Identify which cell holds the provided text, then report its [X, Y] central coordinate. 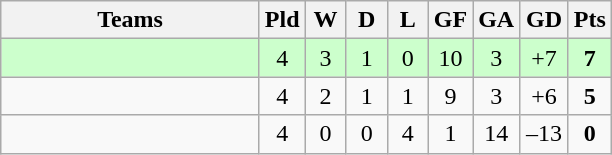
L [408, 20]
GD [544, 20]
+6 [544, 96]
5 [590, 96]
Pld [282, 20]
9 [450, 96]
–13 [544, 134]
7 [590, 58]
D [366, 20]
2 [326, 96]
Pts [590, 20]
Teams [130, 20]
GF [450, 20]
W [326, 20]
GA [496, 20]
10 [450, 58]
+7 [544, 58]
14 [496, 134]
